For the text-containing cell, return its midpoint in [x, y] coordinate format. 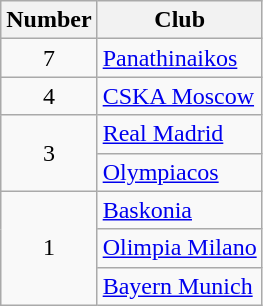
Olympiacos [180, 172]
Bayern Munich [180, 286]
Panathinaikos [180, 58]
Baskonia [180, 210]
Real Madrid [180, 134]
Number [49, 20]
4 [49, 96]
7 [49, 58]
3 [49, 153]
CSKA Moscow [180, 96]
Olimpia Milano [180, 248]
Club [180, 20]
1 [49, 248]
